For the text-containing cell, return its midpoint in (x, y) coordinate format. 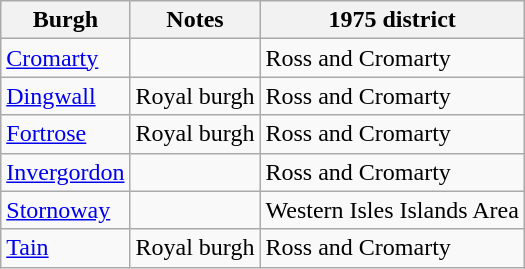
1975 district (392, 20)
Invergordon (66, 172)
Western Isles Islands Area (392, 210)
Notes (195, 20)
Cromarty (66, 58)
Fortrose (66, 134)
Stornoway (66, 210)
Burgh (66, 20)
Tain (66, 248)
Dingwall (66, 96)
